Extract the (x, y) coordinate from the center of the cell holding the provided text.  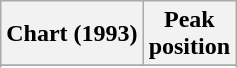
Chart (1993) (72, 34)
Peakposition (189, 34)
